Return the (X, Y) coordinate for the center point of the cell that contains the specified text.  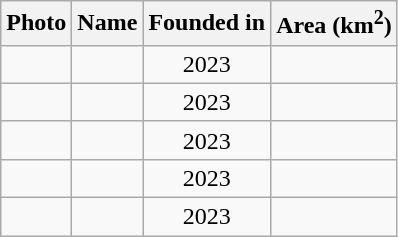
Founded in (207, 24)
Name (108, 24)
Photo (36, 24)
Area (km2) (334, 24)
